Search for the cell housing the specified text and yield its (X, Y) center coordinate. 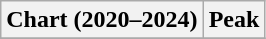
Peak (234, 20)
Chart (2020–2024) (102, 20)
